Return the (X, Y) coordinate for the center point of the cell that contains the specified text.  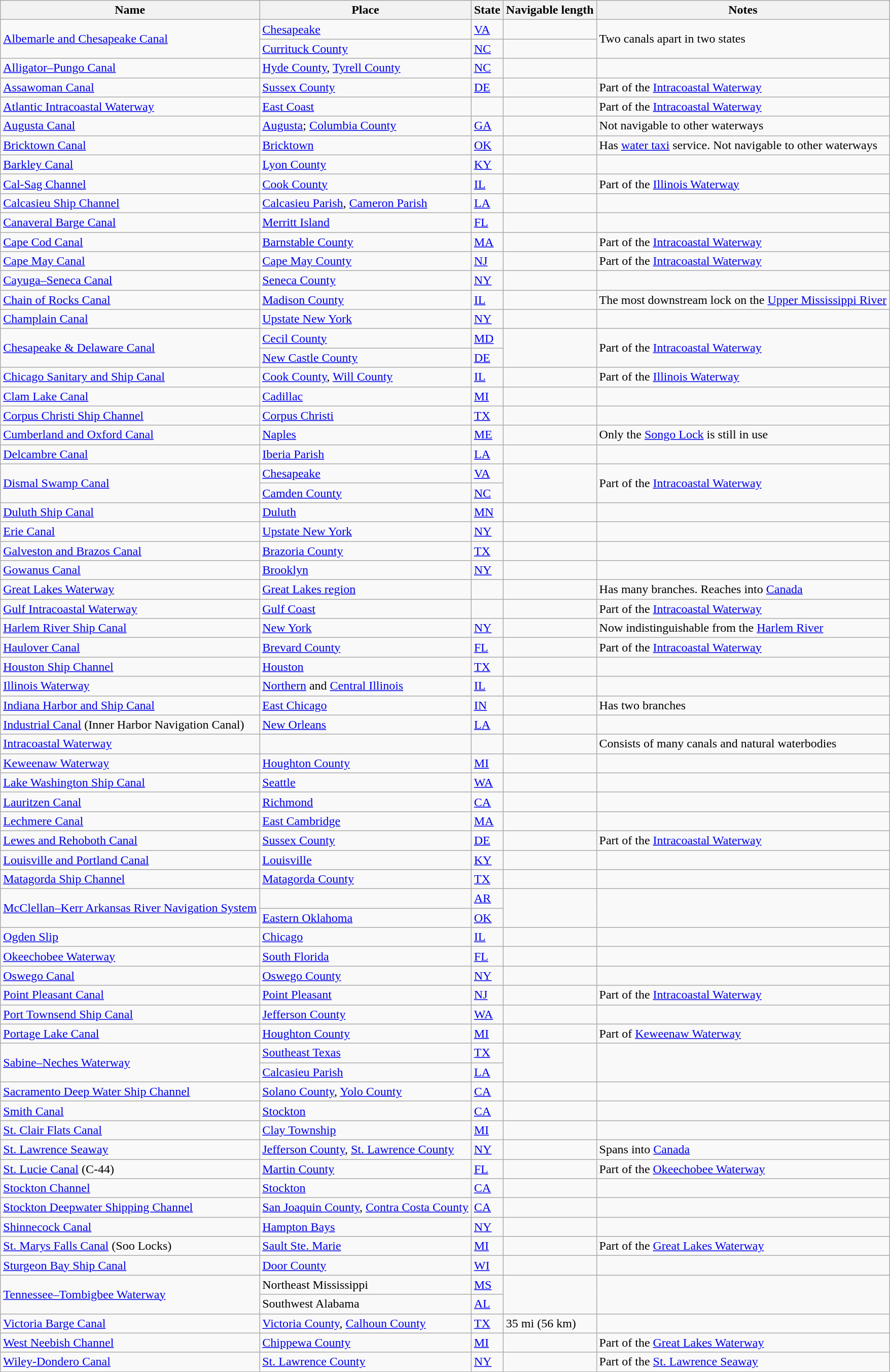
St. Marys Falls Canal (Soo Locks) (130, 1246)
Ogden Slip (130, 937)
Sturgeon Bay Ship Canal (130, 1265)
Door County (366, 1265)
Richmond (366, 802)
St. Lawrence County (366, 1362)
Intracoastal Waterway (130, 744)
MN (487, 512)
WI (487, 1265)
Wiley-Dondero Canal (130, 1362)
MS (487, 1285)
Seneca County (366, 281)
Tennessee–Tombigbee Waterway (130, 1294)
Jefferson County, St. Lawrence County (366, 1149)
Chippewa County (366, 1343)
New York (366, 628)
Assawoman Canal (130, 87)
Northeast Mississippi (366, 1285)
Merritt Island (366, 222)
Consists of many canals and natural waterbodies (743, 744)
Hampton Bays (366, 1227)
Portage Lake Canal (130, 1034)
Not navigable to other waterways (743, 126)
Corpus Christi Ship Channel (130, 416)
East Cambridge (366, 821)
Haulover Canal (130, 647)
McClellan–Kerr Arkansas River Navigation System (130, 908)
Louisville and Portland Canal (130, 860)
Jefferson County (366, 1014)
Cape Cod Canal (130, 242)
Lechmere Canal (130, 821)
Gulf Coast (366, 609)
Stockton Channel (130, 1188)
Lake Washington Ship Canal (130, 782)
Has two branches (743, 705)
Point Pleasant Canal (130, 995)
Notes (743, 10)
Champlain Canal (130, 319)
Solano County, Yolo County (366, 1091)
New Orleans (366, 725)
Camden County (366, 493)
San Joaquin County, Contra Costa County (366, 1208)
Martin County (366, 1169)
35 mi (56 km) (550, 1323)
Barnstable County (366, 242)
Cayuga–Seneca Canal (130, 281)
Clam Lake Canal (130, 396)
Stockton Deepwater Shipping Channel (130, 1208)
St. Lucie Canal (C-44) (130, 1169)
New Castle County (366, 358)
Houston (366, 667)
Duluth (366, 512)
GA (487, 126)
Lyon County (366, 164)
Calcasieu Parish, Cameron Parish (366, 203)
South Florida (366, 956)
Cadillac (366, 396)
Oswego Canal (130, 976)
Cal-Sag Channel (130, 184)
Keweenaw Waterway (130, 763)
Calcasieu Parish (366, 1072)
Augusta; Columbia County (366, 126)
Iberia Parish (366, 454)
Brooklyn (366, 570)
Chicago (366, 937)
Matagorda County (366, 879)
Erie Canal (130, 531)
The most downstream lock on the Upper Mississippi River (743, 300)
West Neebish Channel (130, 1343)
Brevard County (366, 647)
Point Pleasant (366, 995)
Corpus Christi (366, 416)
Alligator–Pungo Canal (130, 68)
Southwest Alabama (366, 1304)
Galveston and Brazos Canal (130, 551)
MD (487, 338)
Cape May County (366, 261)
Sault Ste. Marie (366, 1246)
Madison County (366, 300)
Gulf Intracoastal Waterway (130, 609)
Part of Keweenaw Waterway (743, 1034)
Harlem River Ship Canal (130, 628)
Two canals apart in two states (743, 39)
Bricktown (366, 145)
Only the Songo Lock is still in use (743, 435)
Cape May Canal (130, 261)
AR (487, 899)
Dismal Swamp Canal (130, 483)
Oswego County (366, 976)
ME (487, 435)
Seattle (366, 782)
Industrial Canal (Inner Harbor Navigation Canal) (130, 725)
Atlantic Intracoastal Waterway (130, 107)
Sacramento Deep Water Ship Channel (130, 1091)
Albemarle and Chesapeake Canal (130, 39)
Duluth Ship Canal (130, 512)
Naples (366, 435)
Port Townsend Ship Canal (130, 1014)
St. Lawrence Seaway (130, 1149)
Great Lakes region (366, 590)
Navigable length (550, 10)
Chain of Rocks Canal (130, 300)
AL (487, 1304)
Lewes and Rehoboth Canal (130, 840)
Has water taxi service. Not navigable to other waterways (743, 145)
Place (366, 10)
Sabine–Neches Waterway (130, 1062)
East Chicago (366, 705)
Part of the Okeechobee Waterway (743, 1169)
Canaveral Barge Canal (130, 222)
Currituck County (366, 49)
Illinois Waterway (130, 686)
Hyde County, Tyrell County (366, 68)
Augusta Canal (130, 126)
Spans into Canada (743, 1149)
St. Clair Flats Canal (130, 1130)
Brazoria County (366, 551)
Great Lakes Waterway (130, 590)
Indiana Harbor and Ship Canal (130, 705)
Name (130, 10)
State (487, 10)
Now indistinguishable from the Harlem River (743, 628)
Calcasieu Ship Channel (130, 203)
East Coast (366, 107)
Cook County, Will County (366, 377)
Smith Canal (130, 1111)
Gowanus Canal (130, 570)
IN (487, 705)
Louisville (366, 860)
Okeechobee Waterway (130, 956)
Houston Ship Channel (130, 667)
Southeast Texas (366, 1053)
Chicago Sanitary and Ship Canal (130, 377)
Bricktown Canal (130, 145)
Matagorda Ship Channel (130, 879)
Victoria Barge Canal (130, 1323)
Lauritzen Canal (130, 802)
Part of the St. Lawrence Seaway (743, 1362)
Barkley Canal (130, 164)
Shinnecock Canal (130, 1227)
Cook County (366, 184)
Cecil County (366, 338)
Victoria County, Calhoun County (366, 1323)
Northern and Central Illinois (366, 686)
Chesapeake & Delaware Canal (130, 348)
Has many branches. Reaches into Canada (743, 590)
Eastern Oklahoma (366, 918)
Clay Township (366, 1130)
Cumberland and Oxford Canal (130, 435)
Delcambre Canal (130, 454)
